Determine the (X, Y) coordinate at the center of the cell enclosing the given text.  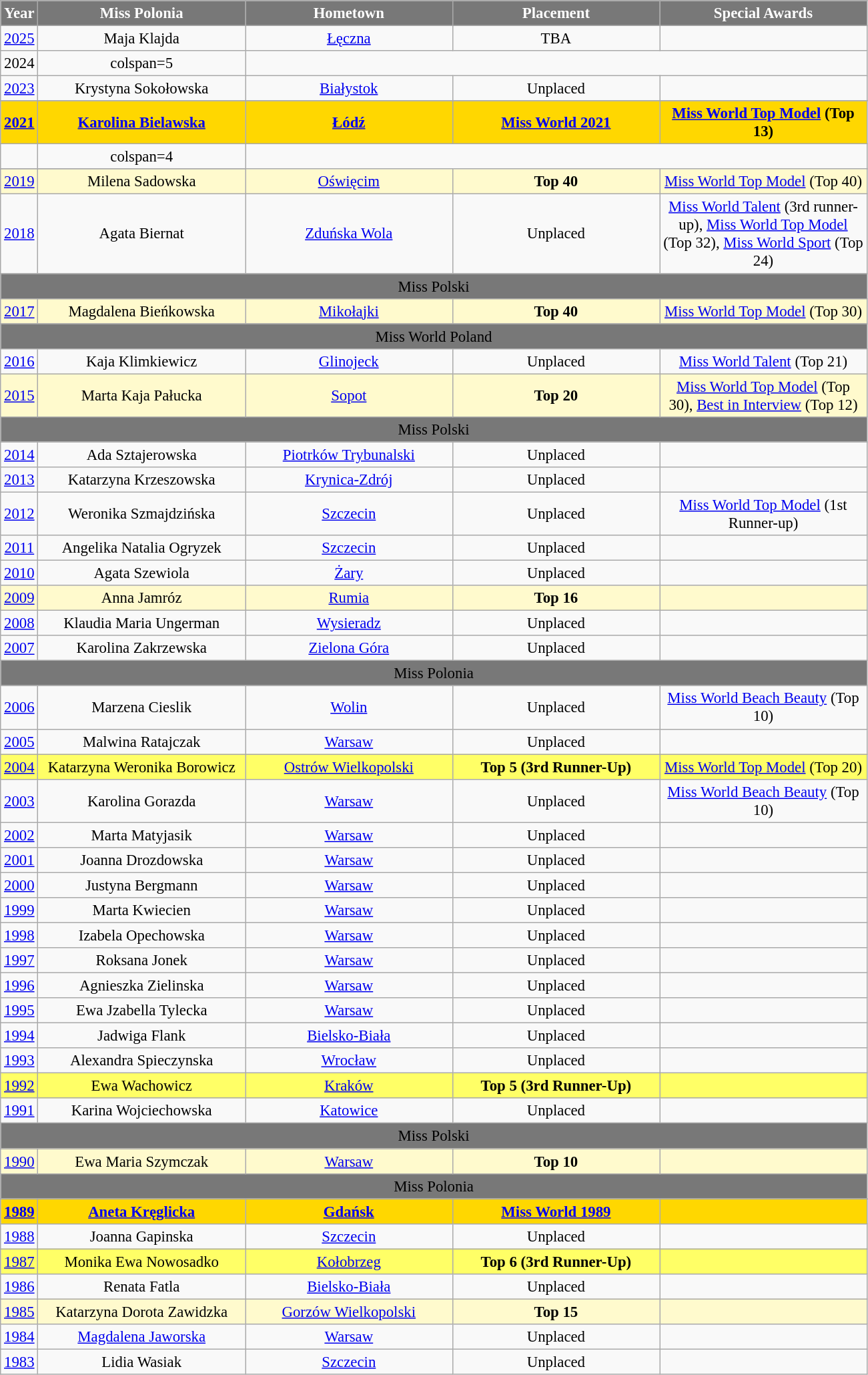
Agnieszka Zielinska (141, 986)
Lidia Wasiak (141, 1362)
2007 (19, 648)
1987 (19, 1262)
Aneta Kręglicka (141, 1211)
Joanna Drozdowska (141, 860)
1997 (19, 960)
Hometown (350, 13)
Krynica-Zdrój (350, 480)
Special Awards (763, 13)
1983 (19, 1362)
2024 (19, 63)
1996 (19, 986)
1994 (19, 1036)
Zduńska Wola (350, 234)
2001 (19, 860)
Kaja Klimkiewicz (141, 361)
Top 6 (3rd Runner-Up) (556, 1262)
Marta Matyjasik (141, 835)
Ewa Jzabella Tylecka (141, 1011)
2018 (19, 234)
Glinojeck (350, 361)
Miss World 1989 (556, 1211)
2015 (19, 395)
1990 (19, 1161)
2010 (19, 573)
Miss World Top Model (Top 40) (763, 182)
1999 (19, 910)
Mikołajki (350, 311)
2008 (19, 623)
2023 (19, 89)
Krystyna Sokołowska (141, 89)
TBA (556, 39)
Alexandra Spieczynska (141, 1061)
Katarzyna Dorota Zawidzka (141, 1312)
Top 20 (556, 395)
Agata Biernat (141, 234)
Rumia (350, 598)
Miss World Top Model (Top 13) (763, 123)
Miss World Poland (434, 336)
2014 (19, 455)
Justyna Bergmann (141, 885)
Żary (350, 573)
Ewa Maria Szymczak (141, 1161)
Miss World Top Model (Top 20) (763, 767)
Łódź (350, 123)
Kraków (350, 1086)
Miss World Talent (3rd runner-up), Miss World Top Model (Top 32), Miss World Sport (Top 24) (763, 234)
1991 (19, 1111)
Karina Wojciechowska (141, 1111)
Marta Kwiecien (141, 910)
2011 (19, 548)
Top 16 (556, 598)
2005 (19, 742)
2004 (19, 767)
1986 (19, 1287)
Karolina Bielawska (141, 123)
Marzena Cieslik (141, 708)
2002 (19, 835)
Year (19, 13)
colspan=5 (141, 63)
Miss World Talent (Top 21) (763, 361)
Miss World Top Model (1st Runner-up) (763, 514)
Agata Szewiola (141, 573)
Ostrów Wielkopolski (350, 767)
1985 (19, 1312)
Wolin (350, 708)
Magdalena Jaworska (141, 1337)
Wysieradz (350, 623)
Roksana Jonek (141, 960)
2006 (19, 708)
Piotrków Trybunalski (350, 455)
2021 (19, 123)
Jadwiga Flank (141, 1036)
Katowice (350, 1111)
1998 (19, 935)
Katarzyna Weronika Borowicz (141, 767)
1989 (19, 1211)
Monika Ewa Nowosadko (141, 1262)
2016 (19, 361)
1992 (19, 1086)
Placement (556, 13)
Magdalena Bieńkowska (141, 311)
Top 10 (556, 1161)
2000 (19, 885)
2003 (19, 801)
1993 (19, 1061)
Ada Sztajerowska (141, 455)
Ewa Wachowicz (141, 1086)
2009 (19, 598)
2019 (19, 182)
Oświęcim (350, 182)
Malwina Ratajczak (141, 742)
Sopot (350, 395)
Marta Kaja Pałucka (141, 395)
Miss World 2021 (556, 123)
Białystok (350, 89)
2025 (19, 39)
Anna Jamróz (141, 598)
Zielona Góra (350, 648)
2013 (19, 480)
Miss World Top Model (Top 30), Best in Interview (Top 12) (763, 395)
Maja Klajda (141, 39)
2017 (19, 311)
Top 15 (556, 1312)
Milena Sadowska (141, 182)
Katarzyna Krzeszowska (141, 480)
2012 (19, 514)
1988 (19, 1236)
Miss World Top Model (Top 30) (763, 311)
Weronika Szmajdzińska (141, 514)
Kołobrzeg (350, 1262)
Karolina Gorazda (141, 801)
Angelika Natalia Ogryzek (141, 548)
Joanna Gapinska (141, 1236)
1995 (19, 1011)
Karolina Zakrzewska (141, 648)
Gorzów Wielkopolski (350, 1312)
1984 (19, 1337)
colspan=4 (141, 157)
Izabela Opechowska (141, 935)
Wrocław (350, 1061)
Renata Fatla (141, 1287)
Gdańsk (350, 1211)
Klaudia Maria Ungerman (141, 623)
Łęczna (350, 39)
